Detect which cell encompasses the target text, then output its [X, Y] center coordinate. 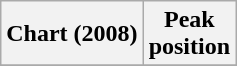
Peakposition [189, 34]
Chart (2008) [72, 34]
